Pinpoint the cell where the given text exists, returning its [x, y] midpoint coordinate. 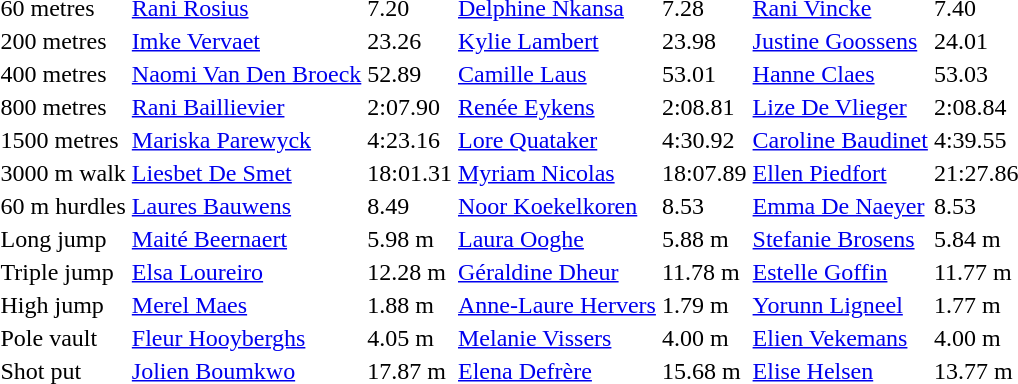
18:01.31 [410, 173]
2:08.81 [704, 107]
1.79 m [704, 305]
8.53 [704, 206]
Justine Goossens [840, 41]
Camille Laus [556, 74]
2:07.90 [410, 107]
4:23.16 [410, 140]
Estelle Goffin [840, 272]
52.89 [410, 74]
Elsa Loureiro [246, 272]
Lize De Vlieger [840, 107]
Laura Ooghe [556, 239]
12.28 m [410, 272]
Anne-Laure Hervers [556, 305]
Naomi Van Den Broeck [246, 74]
Melanie Vissers [556, 338]
Liesbet De Smet [246, 173]
Renée Eykens [556, 107]
23.26 [410, 41]
Mariska Parewyck [246, 140]
Laures Bauwens [246, 206]
23.98 [704, 41]
Merel Maes [246, 305]
Lore Quataker [556, 140]
Fleur Hooyberghs [246, 338]
4:30.92 [704, 140]
Maité Beernaert [246, 239]
Myriam Nicolas [556, 173]
5.88 m [704, 239]
Rani Baillievier [246, 107]
Yorunn Ligneel [840, 305]
Kylie Lambert [556, 41]
Ellen Piedfort [840, 173]
Imke Vervaet [246, 41]
11.78 m [704, 272]
4.05 m [410, 338]
8.49 [410, 206]
1.88 m [410, 305]
Caroline Baudinet [840, 140]
Stefanie Brosens [840, 239]
Elien Vekemans [840, 338]
Emma De Naeyer [840, 206]
4.00 m [704, 338]
Hanne Claes [840, 74]
18:07.89 [704, 173]
Noor Koekelkoren [556, 206]
53.01 [704, 74]
5.98 m [410, 239]
Géraldine Dheur [556, 272]
